Search for the cell housing the specified text and yield its [x, y] center coordinate. 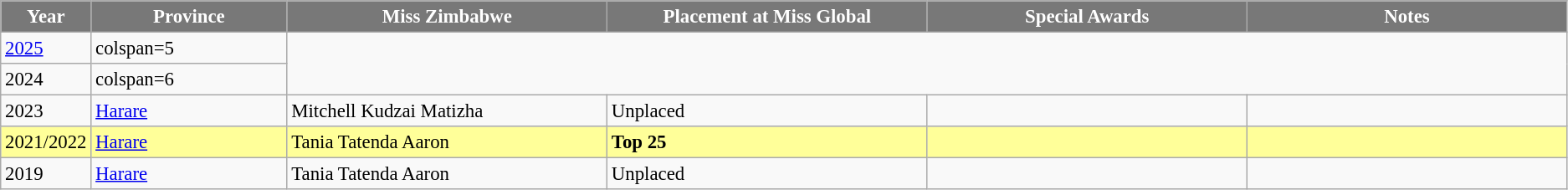
colspan=5 [189, 49]
Province [189, 17]
colspan=6 [189, 80]
2021/2022 [46, 142]
Placement at Miss Global [768, 17]
Special Awards [1087, 17]
Year [46, 17]
2024 [46, 80]
Miss Zimbabwe [447, 17]
2023 [46, 111]
Mitchell Kudzai Matizha [447, 111]
2019 [46, 174]
2025 [46, 49]
Notes [1407, 17]
Top 25 [768, 142]
